From the cell containing the given text, extract its center point as [x, y] coordinate. 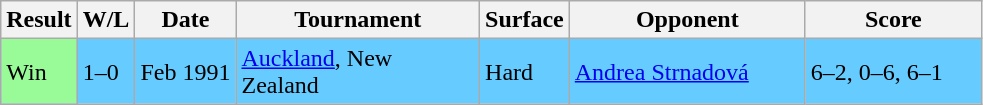
Auckland, New Zealand [358, 72]
Feb 1991 [186, 72]
Hard [525, 72]
1–0 [106, 72]
W/L [106, 20]
Surface [525, 20]
Tournament [358, 20]
Andrea Strnadová [687, 72]
Opponent [687, 20]
6–2, 0–6, 6–1 [893, 72]
Date [186, 20]
Win [39, 72]
Result [39, 20]
Score [893, 20]
